Return [x, y] of the center of cell containing provided text 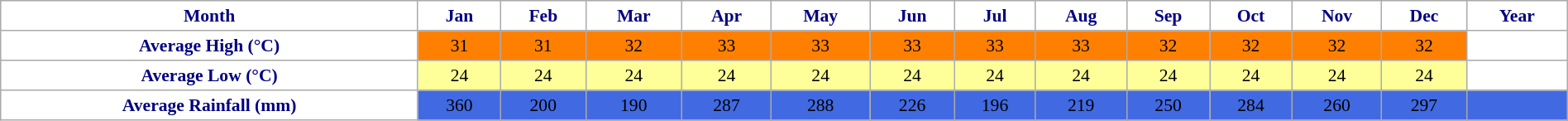
Average Rainfall (mm) [210, 105]
Oct [1251, 16]
Sep [1169, 16]
Aug [1082, 16]
Average High (°C) [210, 46]
Feb [543, 16]
Dec [1424, 16]
360 [459, 105]
200 [543, 105]
Month [210, 16]
Jan [459, 16]
Apr [726, 16]
Mar [633, 16]
190 [633, 105]
297 [1424, 105]
196 [994, 105]
226 [913, 105]
Jul [994, 16]
219 [1082, 105]
Nov [1336, 16]
284 [1251, 105]
Jun [913, 16]
260 [1336, 105]
288 [820, 105]
May [820, 16]
287 [726, 105]
Average Low (°C) [210, 75]
250 [1169, 105]
Year [1517, 16]
